Search for the cell housing the specified text and yield its (X, Y) center coordinate. 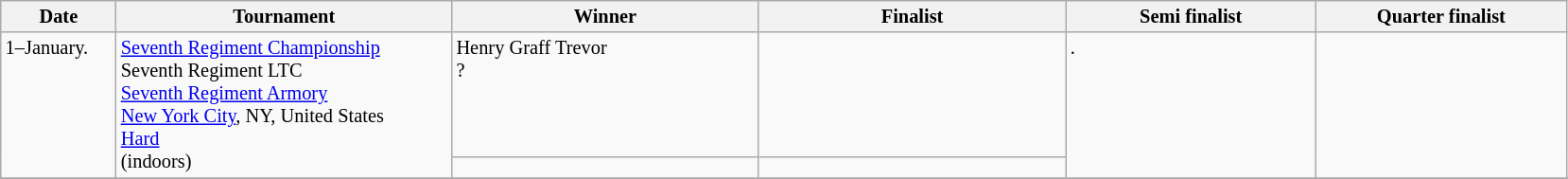
Henry Graff Trevor? (605, 95)
Seventh Regiment ChampionshipSeventh Regiment LTCSeventh Regiment ArmoryNew York City, NY, United StatesHard(indoors) (284, 105)
Quarter finalist (1441, 16)
Finalist (912, 16)
Semi finalist (1192, 16)
. (1192, 105)
Winner (605, 16)
Tournament (284, 16)
1–January. (59, 105)
Date (59, 16)
